For the text-containing cell, return its midpoint in (X, Y) coordinate format. 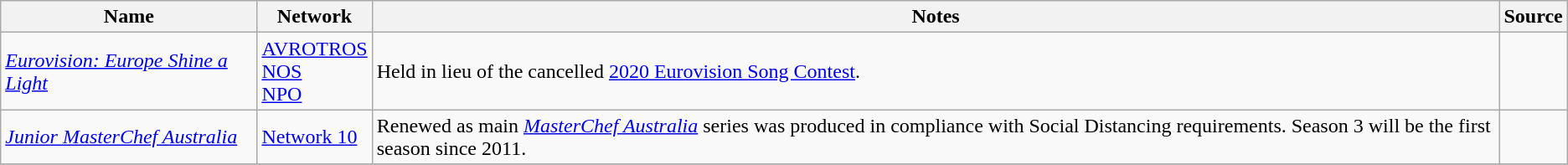
Junior MasterChef Australia (129, 137)
Name (129, 17)
AVROTROSNOSNPO (315, 71)
Notes (936, 17)
Network (315, 17)
Eurovision: Europe Shine a Light (129, 71)
Source (1533, 17)
Network 10 (315, 137)
Held in lieu of the cancelled 2020 Eurovision Song Contest. (936, 71)
